Identify which cell holds the provided text, then report its [x, y] central coordinate. 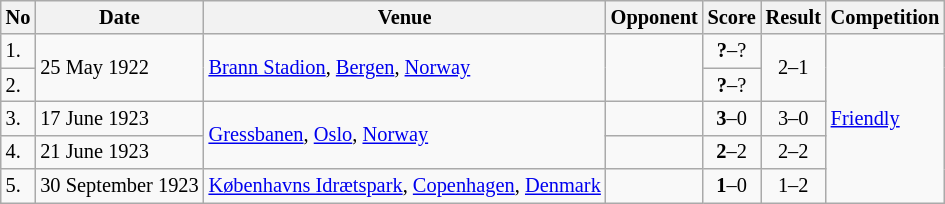
1–0 [732, 186]
2–1 [794, 68]
Københavns Idrætspark, Copenhagen, Denmark [405, 186]
Competition [885, 17]
Opponent [654, 17]
3. [18, 118]
25 May 1922 [119, 68]
2. [18, 85]
Friendly [885, 118]
5. [18, 186]
Date [119, 17]
4. [18, 152]
17 June 1923 [119, 118]
Gressbanen, Oslo, Norway [405, 134]
30 September 1923 [119, 186]
Result [794, 17]
21 June 1923 [119, 152]
No [18, 17]
Venue [405, 17]
1. [18, 51]
Brann Stadion, Bergen, Norway [405, 68]
1–2 [794, 186]
Score [732, 17]
